Return [x, y] of the center of cell containing provided text 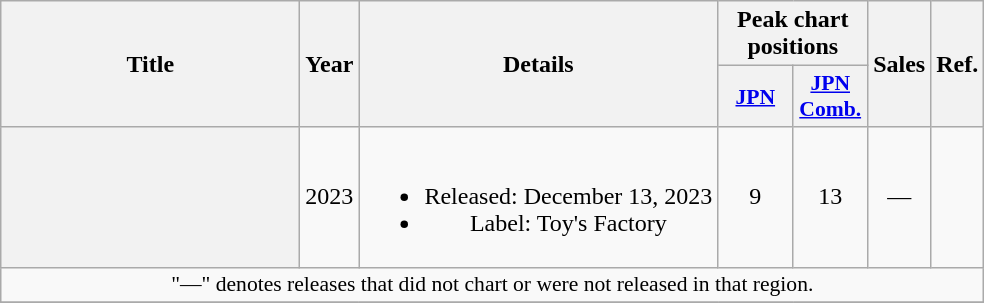
Title [150, 64]
JPN [756, 96]
Details [538, 64]
Sales [900, 64]
Peak chart positions [793, 34]
9 [756, 197]
Released: December 13, 2023Label: Toy's Factory [538, 197]
Ref. [958, 64]
Year [330, 64]
— [900, 197]
JPNComb. [830, 96]
13 [830, 197]
2023 [330, 197]
"—" denotes releases that did not chart or were not released in that region. [492, 285]
